Capture the cell that displays the provided text and extract its (x, y) central coordinate. 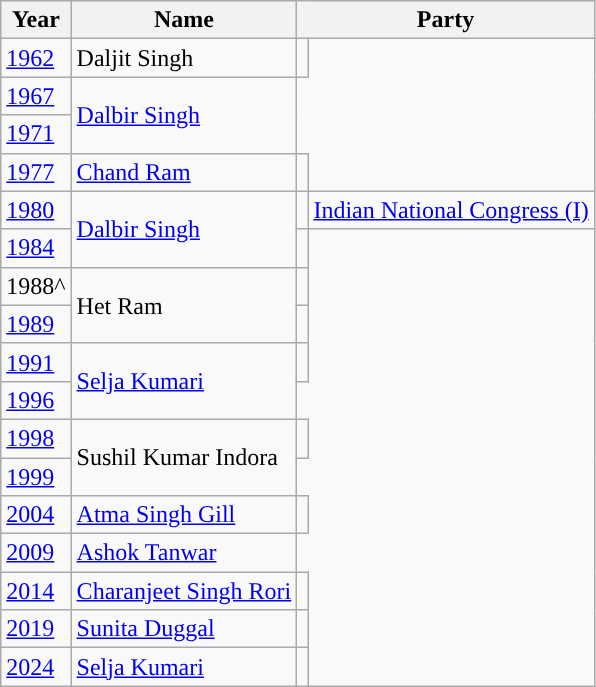
1998 (36, 438)
Sunita Duggal (184, 629)
2009 (36, 553)
Charanjeet Singh Rori (184, 591)
Indian National Congress (I) (451, 210)
Ashok Tanwar (184, 553)
1971 (36, 134)
1988^ (36, 286)
2004 (36, 515)
Het Ram (184, 305)
1980 (36, 210)
2019 (36, 629)
Year (36, 20)
2014 (36, 591)
1977 (36, 172)
1989 (36, 324)
1996 (36, 400)
1967 (36, 96)
2024 (36, 667)
Daljit Singh (184, 58)
Party (446, 20)
Name (184, 20)
1991 (36, 362)
1984 (36, 248)
Atma Singh Gill (184, 515)
Chand Ram (184, 172)
Sushil Kumar Indora (184, 457)
1999 (36, 477)
1962 (36, 58)
